Determine the [x, y] coordinate at the center of the cell enclosing the given text.  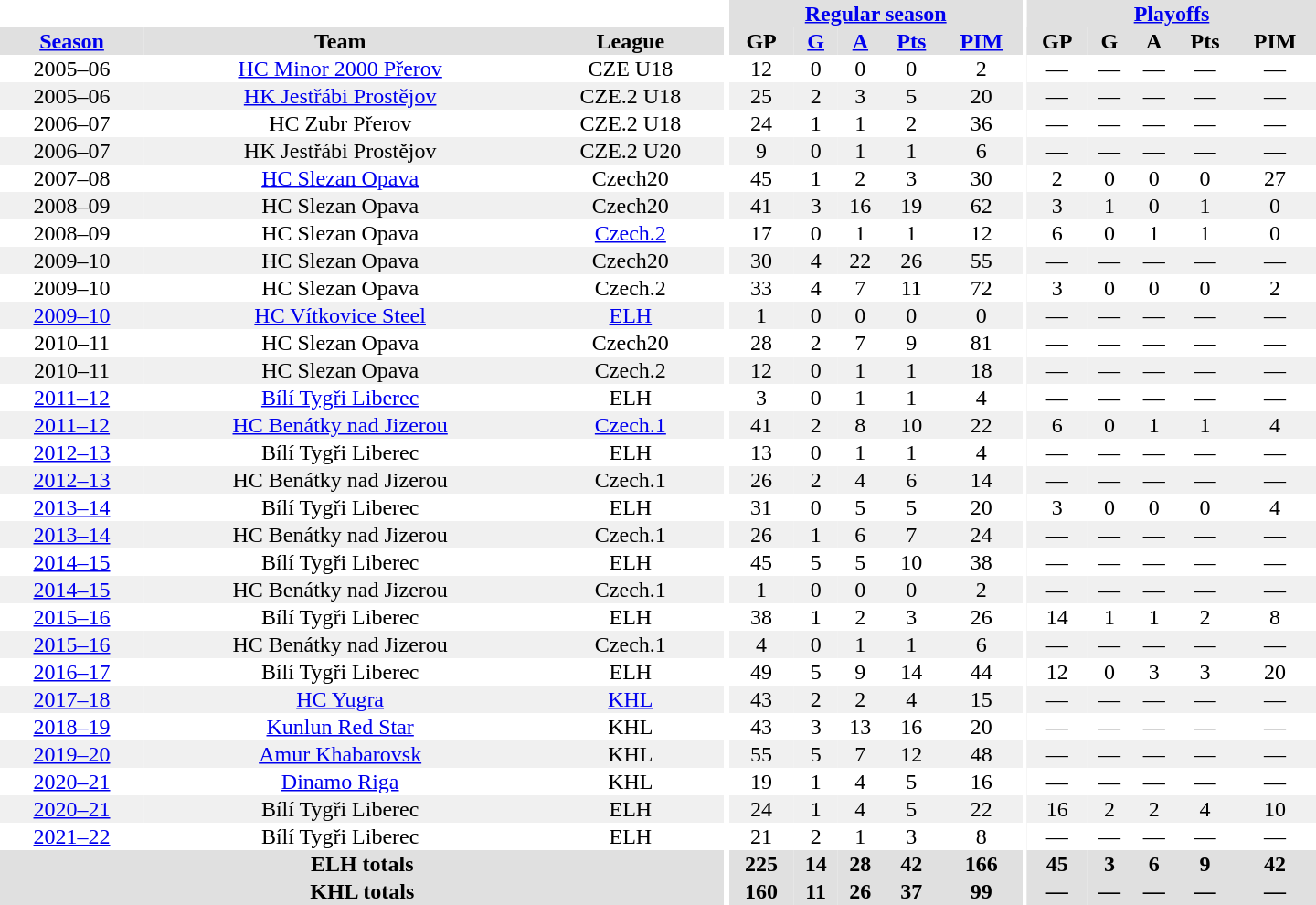
166 [982, 864]
Season [71, 41]
ELH totals [362, 864]
48 [982, 754]
99 [982, 891]
KHL totals [362, 891]
HC Vítkovice Steel [340, 315]
18 [982, 370]
62 [982, 206]
Kunlun Red Star [340, 727]
31 [761, 507]
HC Minor 2000 Přerov [340, 69]
Amur Khabarovsk [340, 754]
27 [1275, 178]
72 [982, 288]
HC Zubr Přerov [340, 123]
Dinamo Riga [340, 782]
Team [340, 41]
33 [761, 288]
21 [761, 836]
49 [761, 672]
37 [912, 891]
Regular season [876, 14]
CZE U18 [631, 69]
2019–20 [71, 754]
Playoffs [1172, 14]
81 [982, 343]
League [631, 41]
25 [761, 96]
44 [982, 672]
225 [761, 864]
36 [982, 123]
2018–19 [71, 727]
CZE.2 U20 [631, 151]
2017–18 [71, 699]
15 [982, 699]
2007–08 [71, 178]
2016–17 [71, 672]
HC Yugra [340, 699]
160 [761, 891]
2021–22 [71, 836]
17 [761, 233]
